Return the [X, Y] coordinate for the center point of the cell that contains the specified text.  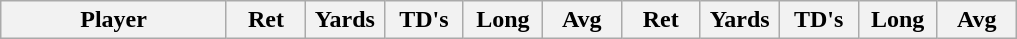
Player [114, 20]
